Extract the [X, Y] coordinate from the center of the cell holding the provided text.  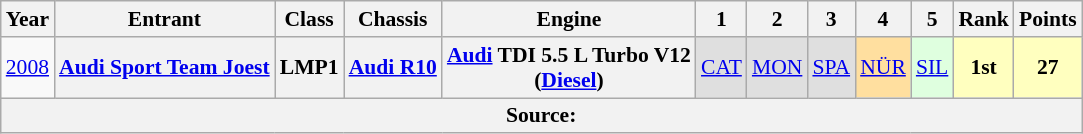
Source: [542, 116]
Year [28, 19]
SPA [831, 68]
27 [1048, 68]
1st [984, 68]
Class [310, 19]
2 [778, 19]
CAT [722, 68]
Rank [984, 19]
5 [932, 19]
4 [883, 19]
NÜR [883, 68]
Points [1048, 19]
Audi Sport Team Joest [164, 68]
Chassis [393, 19]
SIL [932, 68]
3 [831, 19]
Engine [569, 19]
Audi TDI 5.5 L Turbo V12(Diesel) [569, 68]
MON [778, 68]
1 [722, 19]
Audi R10 [393, 68]
Entrant [164, 19]
2008 [28, 68]
LMP1 [310, 68]
